Search for the cell housing the specified text and yield its [x, y] center coordinate. 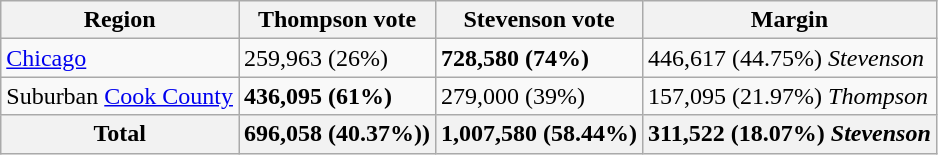
Thompson vote [336, 20]
279,000 (39%) [540, 96]
728,580 (74%) [540, 58]
Margin [790, 20]
Stevenson vote [540, 20]
Region [120, 20]
Suburban Cook County [120, 96]
Chicago [120, 58]
157,095 (21.97%) Thompson [790, 96]
696,058 (40.37%)) [336, 134]
259,963 (26%) [336, 58]
Total [120, 134]
446,617 (44.75%) Stevenson [790, 58]
311,522 (18.07%) Stevenson [790, 134]
1,007,580 (58.44%) [540, 134]
436,095 (61%) [336, 96]
